Search for the cell housing the specified text and yield its [x, y] center coordinate. 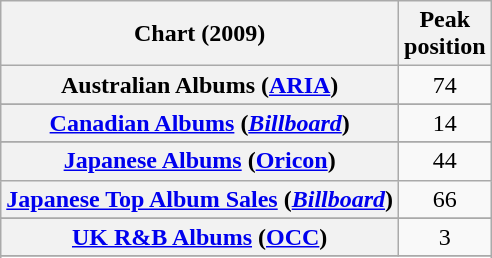
74 [445, 85]
Japanese Top Album Sales (Billboard) [200, 199]
Japanese Albums (Oricon) [200, 161]
UK R&B Albums (OCC) [200, 237]
66 [445, 199]
14 [445, 123]
Australian Albums (ARIA) [200, 85]
Peak position [445, 34]
3 [445, 237]
Chart (2009) [200, 34]
44 [445, 161]
Canadian Albums (Billboard) [200, 123]
